Extract the (x, y) coordinate from the center of the cell holding the provided text.  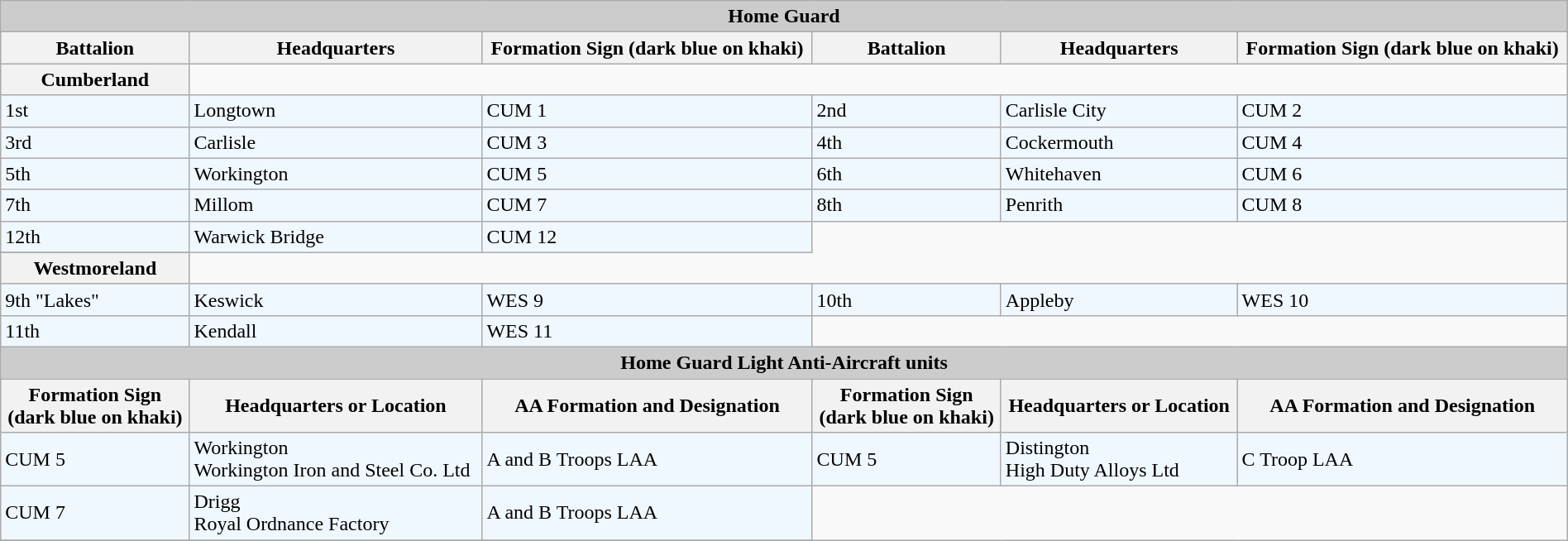
CUM 3 (647, 142)
5th (95, 174)
Distington High Duty Alloys Ltd (1119, 460)
C Troop LAA (1403, 460)
Carlisle (336, 142)
CUM 8 (1403, 205)
Keswick (336, 299)
Home Guard Light Anti-Aircraft units (784, 362)
Cockermouth (1119, 142)
6th (906, 174)
Workington (336, 174)
Workington Workington Iron and Steel Co. Ltd (336, 460)
7th (95, 205)
Whitehaven (1119, 174)
Appleby (1119, 299)
CUM 4 (1403, 142)
CUM 6 (1403, 174)
9th "Lakes" (95, 299)
1st (95, 111)
Westmoreland (95, 268)
CUM 12 (647, 237)
3rd (95, 142)
Kendall (336, 331)
Warwick Bridge (336, 237)
4th (906, 142)
12th (95, 237)
Home Guard (784, 17)
Carlisle City (1119, 111)
11th (95, 331)
WES 9 (647, 299)
Longtown (336, 111)
8th (906, 205)
Drigg Royal Ordnance Factory (336, 513)
CUM 1 (647, 111)
WES 10 (1403, 299)
Millom (336, 205)
Cumberland (95, 79)
CUM 2 (1403, 111)
2nd (906, 111)
WES 11 (647, 331)
10th (906, 299)
Penrith (1119, 205)
